Return the [x, y] coordinate for the center point of the cell that contains the specified text.  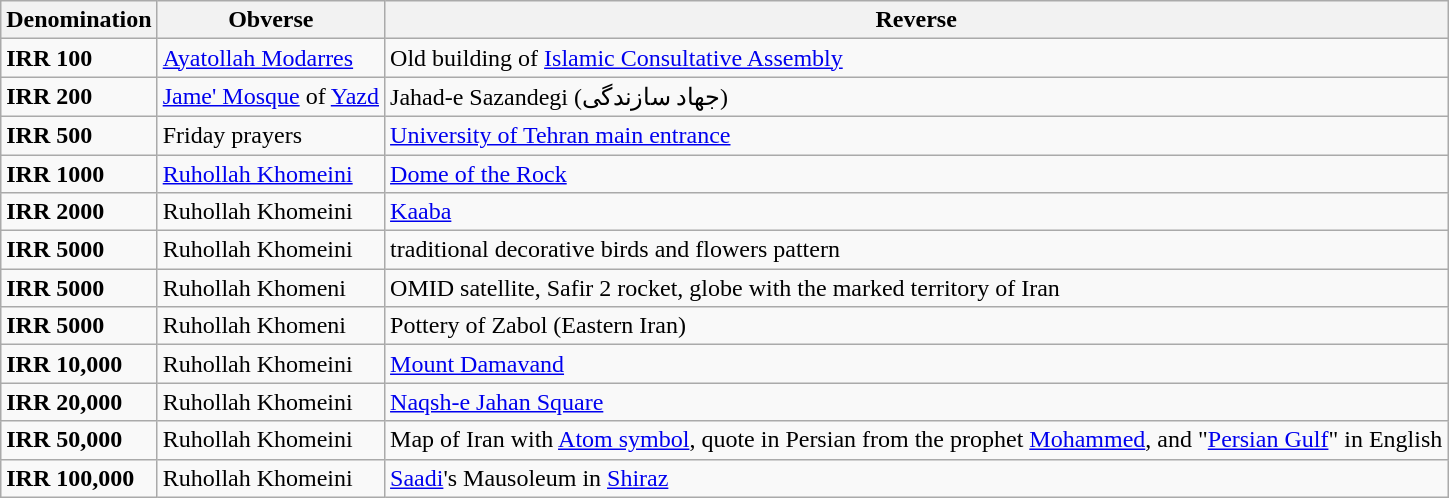
Ayatollah Modarres [270, 58]
Denomination [79, 20]
IRR 2000 [79, 212]
Saadi's Mausoleum in Shiraz [916, 478]
Reverse [916, 20]
IRR 100,000 [79, 478]
Kaaba [916, 212]
IRR 200 [79, 97]
Naqsh-e Jahan Square [916, 402]
IRR 50,000 [79, 440]
traditional decorative birds and flowers pattern [916, 250]
Map of Iran with Atom symbol, quote in Persian from the prophet Mohammed, and "Persian Gulf" in English [916, 440]
IRR 500 [79, 135]
IRR 20,000 [79, 402]
Jahad-e Sazandegi (جهاد سازندگی) [916, 97]
IRR 100 [79, 58]
Mount Damavand [916, 364]
Dome of the Rock [916, 173]
OMID satellite, Safir 2 rocket, globe with the marked territory of Iran [916, 288]
Jame' Mosque of Yazd [270, 97]
Old building of Islamic Consultative Assembly [916, 58]
Friday prayers [270, 135]
Obverse [270, 20]
IRR 10,000 [79, 364]
IRR 1000 [79, 173]
Pottery of Zabol (Eastern Iran) [916, 326]
University of Tehran main entrance [916, 135]
